Capture the cell that displays the provided text and extract its [X, Y] central coordinate. 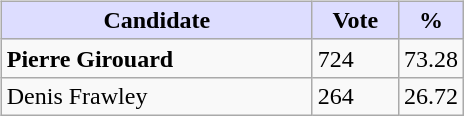
73.28 [430, 58]
% [430, 20]
Denis Frawley [156, 96]
Vote [355, 20]
Pierre Girouard [156, 58]
Candidate [156, 20]
724 [355, 58]
26.72 [430, 96]
264 [355, 96]
